Provide the (X, Y) coordinate of the cell's center where the given text is located.  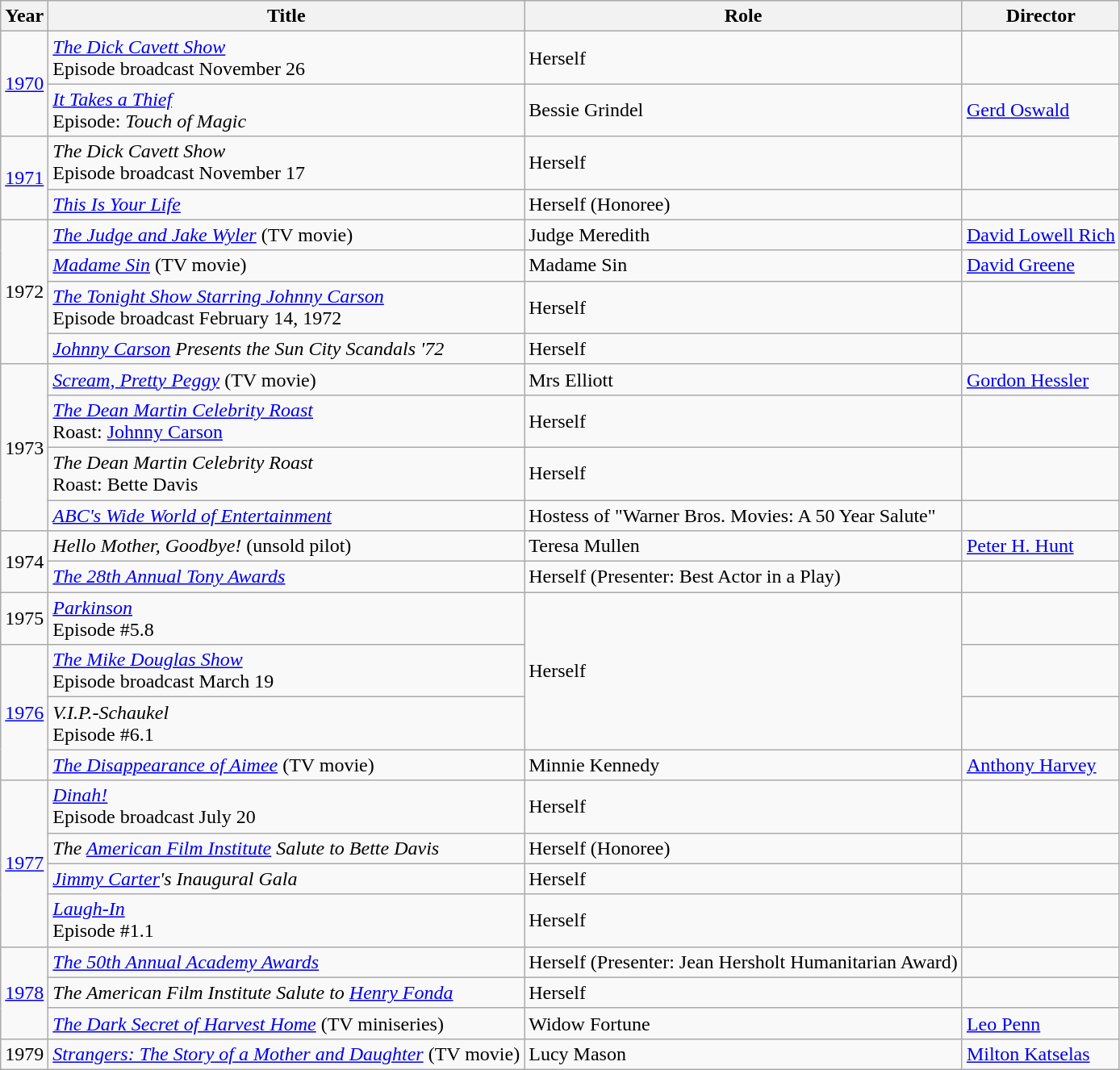
Leo Penn (1041, 1023)
The Dean Martin Celebrity RoastRoast: Bette Davis (286, 473)
Role (744, 16)
Title (286, 16)
1975 (24, 618)
1971 (24, 178)
ParkinsonEpisode #5.8 (286, 618)
Director (1041, 16)
The Dick Cavett ShowEpisode broadcast November 26 (286, 58)
1974 (24, 562)
David Lowell Rich (1041, 235)
The Mike Douglas ShowEpisode broadcast March 19 (286, 671)
Madame Sin (744, 265)
Madame Sin (TV movie) (286, 265)
This Is Your Life (286, 204)
Judge Meredith (744, 235)
The American Film Institute Salute to Bette Davis (286, 848)
1979 (24, 1054)
Bessie Grindel (744, 110)
The Tonight Show Starring Johnny CarsonEpisode broadcast February 14, 1972 (286, 307)
Herself (Presenter: Jean Hersholt Humanitarian Award) (744, 962)
Laugh-InEpisode #1.1 (286, 920)
Gerd Oswald (1041, 110)
Year (24, 16)
The Dick Cavett ShowEpisode broadcast November 17 (286, 163)
The Disappearance of Aimee (TV movie) (286, 765)
The Dark Secret of Harvest Home (TV miniseries) (286, 1023)
1976 (24, 713)
The 50th Annual Academy Awards (286, 962)
It Takes a ThiefEpisode: Touch of Magic (286, 110)
1970 (24, 84)
Herself (Presenter: Best Actor in a Play) (744, 577)
Minnie Kennedy (744, 765)
Dinah!Episode broadcast July 20 (286, 807)
Peter H. Hunt (1041, 546)
Mrs Elliott (744, 379)
Gordon Hessler (1041, 379)
1978 (24, 993)
Strangers: The Story of a Mother and Daughter (TV movie) (286, 1054)
Johnny Carson Presents the Sun City Scandals '72 (286, 349)
Teresa Mullen (744, 546)
The American Film Institute Salute to Henry Fonda (286, 993)
Widow Fortune (744, 1023)
Jimmy Carter's Inaugural Gala (286, 879)
V.I.P.-SchaukelEpisode #6.1 (286, 723)
David Greene (1041, 265)
1977 (24, 863)
The Judge and Jake Wyler (TV movie) (286, 235)
Hostess of "Warner Bros. Movies: A 50 Year Salute" (744, 516)
Scream, Pretty Peggy (TV movie) (286, 379)
Milton Katselas (1041, 1054)
Hello Mother, Goodbye! (unsold pilot) (286, 546)
The 28th Annual Tony Awards (286, 577)
ABC's Wide World of Entertainment (286, 516)
1972 (24, 292)
Lucy Mason (744, 1054)
1973 (24, 447)
The Dean Martin Celebrity RoastRoast: Johnny Carson (286, 421)
Anthony Harvey (1041, 765)
